For the text-containing cell, return its midpoint in (X, Y) coordinate format. 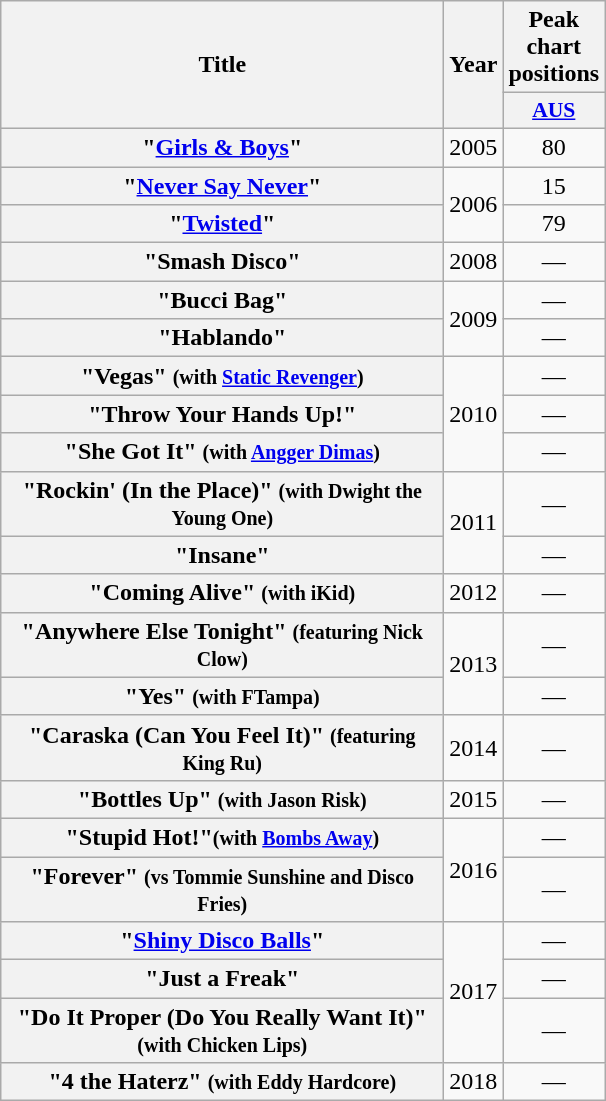
2012 (474, 593)
2014 (474, 748)
2006 (474, 204)
"Forever" (vs Tommie Sunshine and Disco Fries) (222, 888)
"Girls & Boys" (222, 147)
"Shiny Disco Balls" (222, 941)
"4 the Haterz" (with Eddy Hardcore) (222, 1082)
"Vegas" (with Static Revenger) (222, 376)
2018 (474, 1082)
2009 (474, 319)
"Bucci Bag" (222, 300)
2013 (474, 664)
Year (474, 65)
79 (554, 224)
2016 (474, 870)
"Bottles Up" (with Jason Risk) (222, 799)
Title (222, 65)
"Stupid Hot!"(with Bombs Away) (222, 837)
2015 (474, 799)
"Rockin' (In the Place)" (with Dwight the Young One) (222, 504)
"Never Say Never" (222, 185)
80 (554, 147)
"Smash Disco" (222, 262)
"Yes" (with FTampa) (222, 696)
"Twisted" (222, 224)
AUS (554, 111)
2010 (474, 414)
Peak chart positions (554, 47)
"Just a Freak" (222, 979)
2005 (474, 147)
"Throw Your Hands Up!" (222, 414)
"Hablando" (222, 338)
"Caraska (Can You Feel It)" (featuring King Ru) (222, 748)
"Insane" (222, 555)
"Anywhere Else Tonight" (featuring Nick Clow) (222, 644)
15 (554, 185)
2017 (474, 992)
"Do It Proper (Do You Really Want It)"(with Chicken Lips) (222, 1030)
2008 (474, 262)
"She Got It" (with Angger Dimas) (222, 452)
"Coming Alive" (with iKid) (222, 593)
2011 (474, 522)
